Return the [X, Y] coordinate for the center point of the cell that contains the specified text.  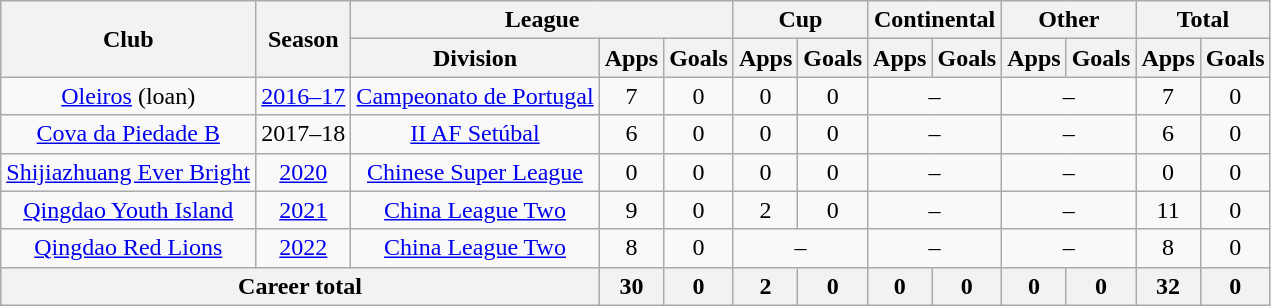
2022 [304, 248]
2020 [304, 172]
Campeonato de Portugal [475, 96]
9 [631, 210]
32 [1168, 286]
Qingdao Red Lions [128, 248]
II AF Setúbal [475, 134]
Other [1069, 20]
Chinese Super League [475, 172]
Shijiazhuang Ever Bright [128, 172]
2021 [304, 210]
Club [128, 39]
2017–18 [304, 134]
Division [475, 58]
Oleiros (loan) [128, 96]
2016–17 [304, 96]
Career total [300, 286]
11 [1168, 210]
30 [631, 286]
Qingdao Youth Island [128, 210]
Cova da Piedade B [128, 134]
League [542, 20]
Continental [935, 20]
Total [1203, 20]
Season [304, 39]
Cup [800, 20]
